Identify which cell holds the provided text, then report its [x, y] central coordinate. 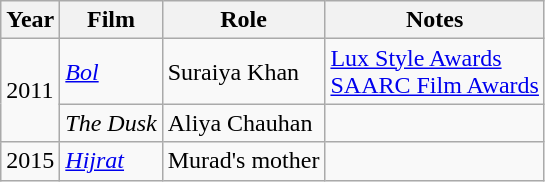
Lux Style AwardsSAARC Film Awards [435, 72]
2015 [30, 161]
The Dusk [111, 123]
Aliya Chauhan [244, 123]
Year [30, 20]
Bol [111, 72]
Notes [435, 20]
Role [244, 20]
2011 [30, 90]
Suraiya Khan [244, 72]
Film [111, 20]
Murad's mother [244, 161]
Hijrat [111, 161]
